Pinpoint the cell where the given text exists, returning its (x, y) midpoint coordinate. 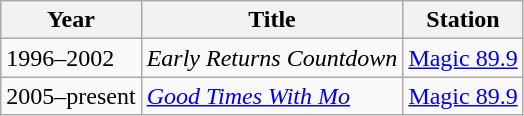
Year (71, 20)
2005–present (71, 96)
Station (463, 20)
Title (272, 20)
Early Returns Countdown (272, 58)
Good Times With Mo (272, 96)
1996–2002 (71, 58)
